Locate the cell with the specified text and output its [x, y] center coordinate. 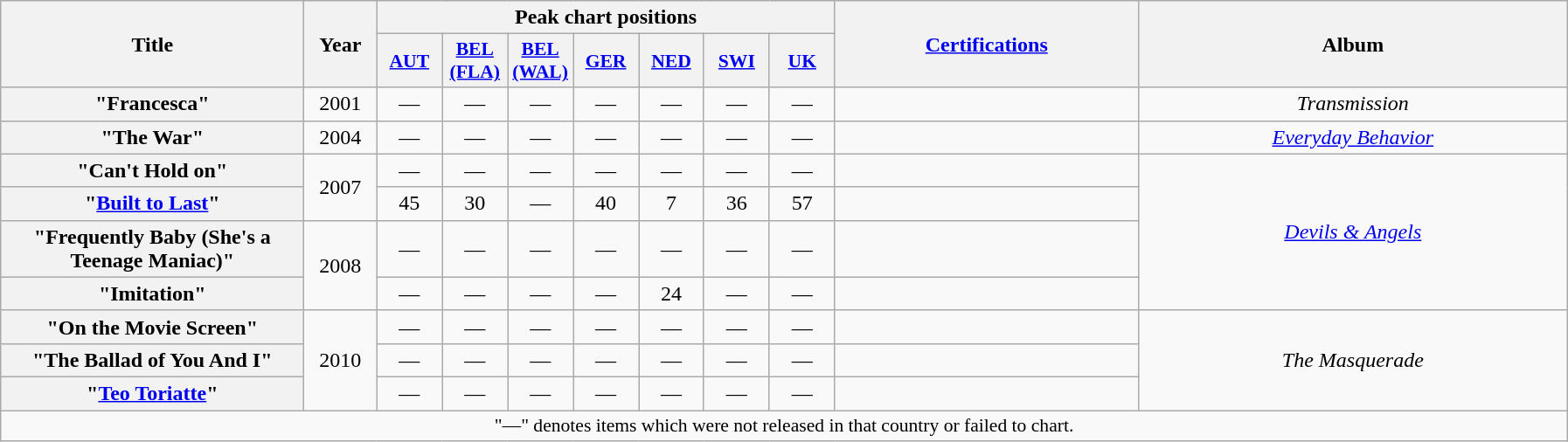
Title [152, 44]
"Frequently Baby (She's a Teenage Maniac)" [152, 248]
2008 [341, 266]
Transmission [1353, 104]
2010 [341, 360]
7 [671, 204]
Everyday Behavior [1353, 137]
AUT [409, 61]
"The Ballad of You And I" [152, 360]
2001 [341, 104]
GER [607, 61]
Album [1353, 44]
Devils & Angels [1353, 232]
45 [409, 204]
30 [475, 204]
24 [671, 294]
The Masquerade [1353, 360]
Peak chart positions [606, 17]
"Teo Toriatte" [152, 393]
SWI [736, 61]
"Francesca" [152, 104]
"On the Movie Screen" [152, 327]
BEL (FLA) [475, 61]
BEL (WAL) [540, 61]
2007 [341, 187]
40 [607, 204]
"Imitation" [152, 294]
57 [802, 204]
36 [736, 204]
"—" denotes items which were not released in that country or failed to chart. [785, 426]
NED [671, 61]
Year [341, 44]
2004 [341, 137]
"Can't Hold on" [152, 170]
Certifications [986, 44]
"The War" [152, 137]
UK [802, 61]
"Built to Last" [152, 204]
